Return the [X, Y] coordinate for the center point of the cell that contains the specified text.  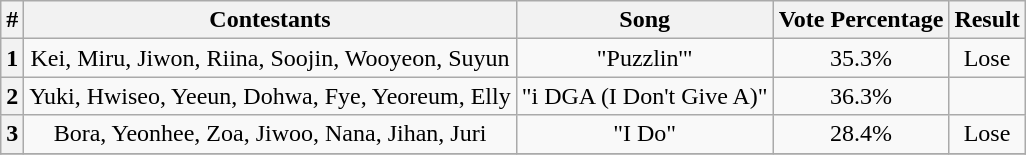
Contestants [270, 20]
"i DGA (I Don't Give A)" [644, 96]
# [12, 20]
2 [12, 96]
28.4% [861, 134]
"I Do" [644, 134]
Yuki, Hwiseo, Yeeun, Dohwa, Fye, Yeoreum, Elly [270, 96]
Result [987, 20]
1 [12, 58]
35.3% [861, 58]
"Puzzlin'" [644, 58]
Kei, Miru, Jiwon, Riina, Soojin, Wooyeon, Suyun [270, 58]
Song [644, 20]
Bora, Yeonhee, Zoa, Jiwoo, Nana, Jihan, Juri [270, 134]
3 [12, 134]
36.3% [861, 96]
Vote Percentage [861, 20]
